Detect which cell encompasses the target text, then output its [X, Y] center coordinate. 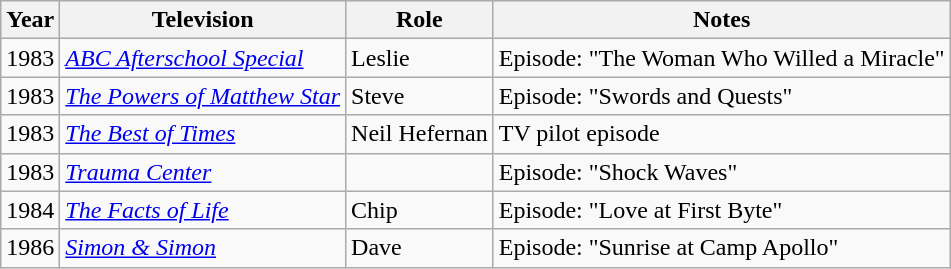
ABC Afterschool Special [203, 58]
Episode: "Shock Waves" [722, 172]
The Facts of Life [203, 210]
TV pilot episode [722, 134]
1986 [30, 248]
Dave [420, 248]
Steve [420, 96]
Television [203, 20]
The Powers of Matthew Star [203, 96]
Neil Hefernan [420, 134]
Episode: "The Woman Who Willed a Miracle" [722, 58]
Chip [420, 210]
Episode: "Swords and Quests" [722, 96]
Episode: "Love at First Byte" [722, 210]
Simon & Simon [203, 248]
Leslie [420, 58]
The Best of Times [203, 134]
Episode: "Sunrise at Camp Apollo" [722, 248]
Year [30, 20]
Notes [722, 20]
Role [420, 20]
1984 [30, 210]
Trauma Center [203, 172]
